Capture the cell that displays the provided text and extract its (X, Y) central coordinate. 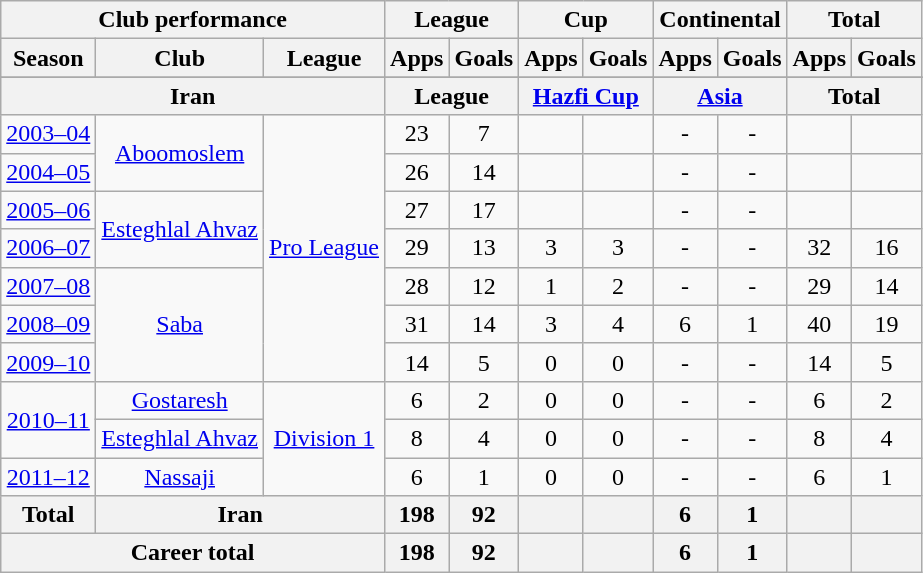
2011–12 (48, 477)
26 (417, 172)
Nassaji (180, 477)
27 (417, 210)
17 (484, 210)
Hazfi Cup (586, 96)
2003–04 (48, 134)
32 (819, 248)
Aboomoslem (180, 153)
Pro League (324, 248)
40 (819, 324)
31 (417, 324)
Asia (720, 96)
12 (484, 286)
Continental (720, 20)
2005–06 (48, 210)
Career total (193, 553)
Club (180, 58)
7 (484, 134)
2006–07 (48, 248)
2009–10 (48, 362)
2004–05 (48, 172)
28 (417, 286)
2008–09 (48, 324)
16 (887, 248)
Cup (586, 20)
19 (887, 324)
Club performance (193, 20)
Division 1 (324, 438)
Season (48, 58)
Gostaresh (180, 400)
2010–11 (48, 419)
23 (417, 134)
2007–08 (48, 286)
Saba (180, 324)
13 (484, 248)
